Detect which cell encompasses the target text, then output its (x, y) center coordinate. 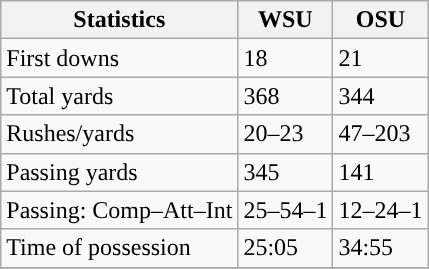
368 (286, 96)
Rushes/yards (120, 134)
12–24–1 (380, 210)
Passing: Comp–Att–Int (120, 210)
20–23 (286, 134)
Time of possession (120, 248)
Statistics (120, 20)
34:55 (380, 248)
OSU (380, 20)
47–203 (380, 134)
First downs (120, 58)
345 (286, 172)
18 (286, 58)
25:05 (286, 248)
WSU (286, 20)
344 (380, 96)
25–54–1 (286, 210)
Passing yards (120, 172)
21 (380, 58)
Total yards (120, 96)
141 (380, 172)
